For the text-containing cell, return its midpoint in [X, Y] coordinate format. 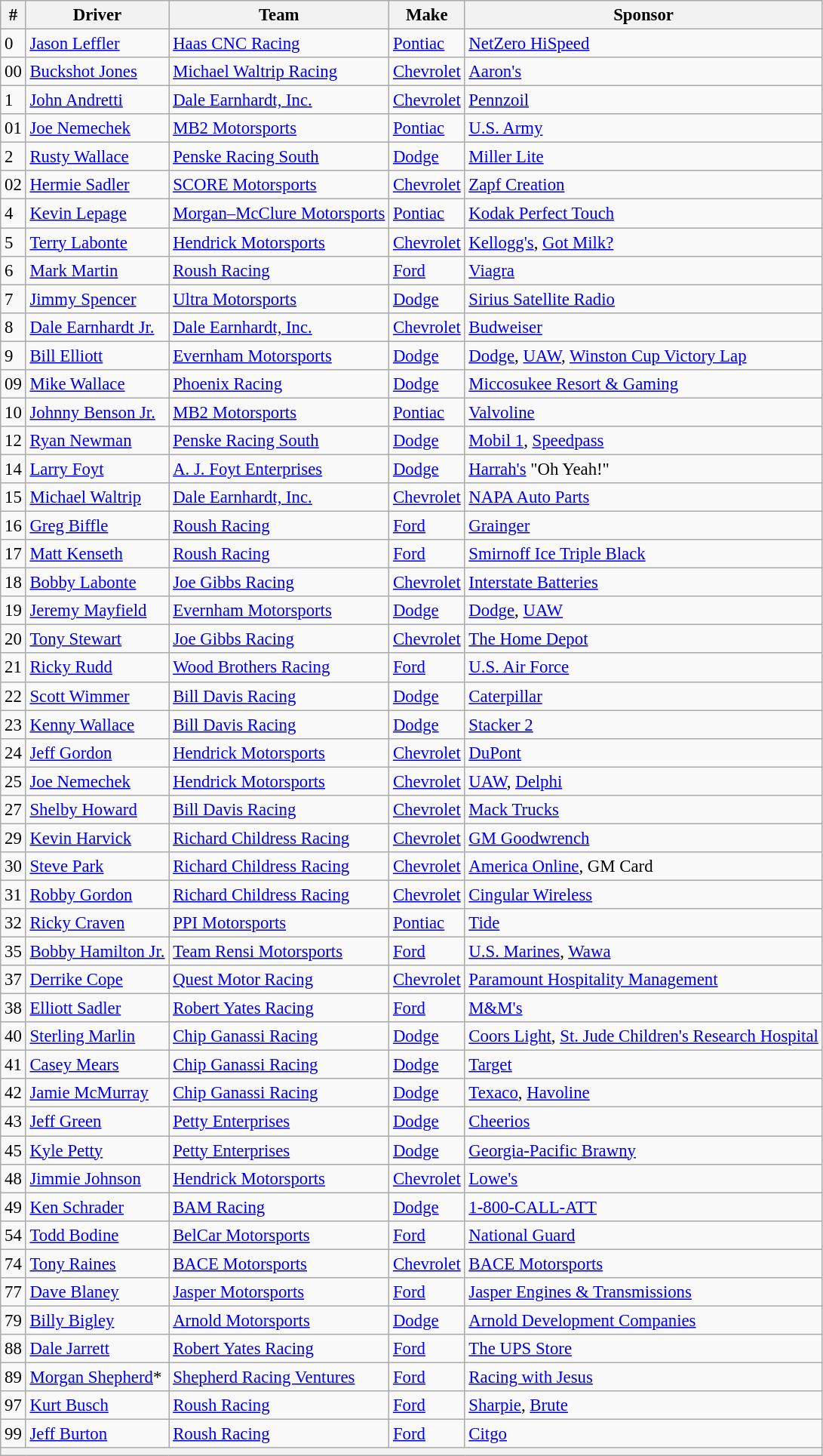
15 [14, 497]
1-800-CALL-ATT [643, 1207]
Mack Trucks [643, 810]
Kodak Perfect Touch [643, 214]
Jeff Gordon [97, 753]
Jasper Motorsports [279, 1292]
Driver [97, 15]
U.S. Army [643, 128]
Jimmy Spencer [97, 299]
31 [14, 894]
Tide [643, 923]
16 [14, 526]
Jeff Green [97, 1122]
U.S. Marines, Wawa [643, 952]
Cheerios [643, 1122]
54 [14, 1235]
Michael Waltrip [97, 497]
Shelby Howard [97, 810]
01 [14, 128]
Jeff Burton [97, 1434]
Scott Wimmer [97, 696]
Morgan–McClure Motorsports [279, 214]
Arnold Motorsports [279, 1320]
23 [14, 725]
22 [14, 696]
35 [14, 952]
Jason Leffler [97, 44]
PPI Motorsports [279, 923]
89 [14, 1377]
Team Rensi Motorsports [279, 952]
8 [14, 327]
Kyle Petty [97, 1150]
Wood Brothers Racing [279, 668]
27 [14, 810]
Steve Park [97, 867]
Hermie Sadler [97, 185]
1 [14, 100]
Bobby Hamilton Jr. [97, 952]
7 [14, 299]
# [14, 15]
Aaron's [643, 72]
43 [14, 1122]
Mark Martin [97, 270]
Billy Bigley [97, 1320]
Morgan Shepherd* [97, 1377]
U.S. Air Force [643, 668]
Stacker 2 [643, 725]
45 [14, 1150]
Jimmie Johnson [97, 1178]
Tony Stewart [97, 639]
Robby Gordon [97, 894]
DuPont [643, 753]
77 [14, 1292]
Harrah's "Oh Yeah!" [643, 469]
Buckshot Jones [97, 72]
M&M's [643, 1008]
Zapf Creation [643, 185]
Make [427, 15]
4 [14, 214]
09 [14, 384]
Ken Schrader [97, 1207]
Kellogg's, Got Milk? [643, 242]
Ryan Newman [97, 441]
Matt Kenseth [97, 554]
Larry Foyt [97, 469]
88 [14, 1349]
21 [14, 668]
Michael Waltrip Racing [279, 72]
Terry Labonte [97, 242]
19 [14, 611]
UAW, Delphi [643, 781]
Cingular Wireless [643, 894]
20 [14, 639]
Citgo [643, 1434]
42 [14, 1094]
38 [14, 1008]
Mike Wallace [97, 384]
5 [14, 242]
Lowe's [643, 1178]
Greg Biffle [97, 526]
Shepherd Racing Ventures [279, 1377]
Dale Earnhardt Jr. [97, 327]
BAM Racing [279, 1207]
Pennzoil [643, 100]
Texaco, Havoline [643, 1094]
Jasper Engines & Transmissions [643, 1292]
Todd Bodine [97, 1235]
Dale Jarrett [97, 1349]
Interstate Batteries [643, 583]
Valvoline [643, 412]
Elliott Sadler [97, 1008]
National Guard [643, 1235]
Caterpillar [643, 696]
6 [14, 270]
Rusty Wallace [97, 157]
02 [14, 185]
18 [14, 583]
29 [14, 838]
NAPA Auto Parts [643, 497]
25 [14, 781]
Dodge, UAW [643, 611]
America Online, GM Card [643, 867]
99 [14, 1434]
17 [14, 554]
Georgia-Pacific Brawny [643, 1150]
Tony Raines [97, 1264]
Phoenix Racing [279, 384]
Bill Elliott [97, 356]
Derrike Cope [97, 980]
Smirnoff Ice Triple Black [643, 554]
Kenny Wallace [97, 725]
Bobby Labonte [97, 583]
Kevin Harvick [97, 838]
Mobil 1, Speedpass [643, 441]
The Home Depot [643, 639]
Team [279, 15]
Ultra Motorsports [279, 299]
Arnold Development Companies [643, 1320]
Budweiser [643, 327]
48 [14, 1178]
12 [14, 441]
14 [14, 469]
BelCar Motorsports [279, 1235]
Jeremy Mayfield [97, 611]
Sponsor [643, 15]
74 [14, 1264]
A. J. Foyt Enterprises [279, 469]
79 [14, 1320]
2 [14, 157]
Target [643, 1065]
Johnny Benson Jr. [97, 412]
Sharpie, Brute [643, 1405]
Ricky Craven [97, 923]
Casey Mears [97, 1065]
John Andretti [97, 100]
Coors Light, St. Jude Children's Research Hospital [643, 1036]
49 [14, 1207]
0 [14, 44]
Dave Blaney [97, 1292]
Racing with Jesus [643, 1377]
The UPS Store [643, 1349]
32 [14, 923]
GM Goodwrench [643, 838]
9 [14, 356]
97 [14, 1405]
37 [14, 980]
Viagra [643, 270]
Dodge, UAW, Winston Cup Victory Lap [643, 356]
Sterling Marlin [97, 1036]
Miller Lite [643, 157]
24 [14, 753]
SCORE Motorsports [279, 185]
Jamie McMurray [97, 1094]
30 [14, 867]
10 [14, 412]
Miccosukee Resort & Gaming [643, 384]
Kevin Lepage [97, 214]
Haas CNC Racing [279, 44]
Grainger [643, 526]
Kurt Busch [97, 1405]
Paramount Hospitality Management [643, 980]
Ricky Rudd [97, 668]
00 [14, 72]
NetZero HiSpeed [643, 44]
Sirius Satellite Radio [643, 299]
40 [14, 1036]
41 [14, 1065]
Quest Motor Racing [279, 980]
